Identify which cell holds the provided text, then report its [X, Y] central coordinate. 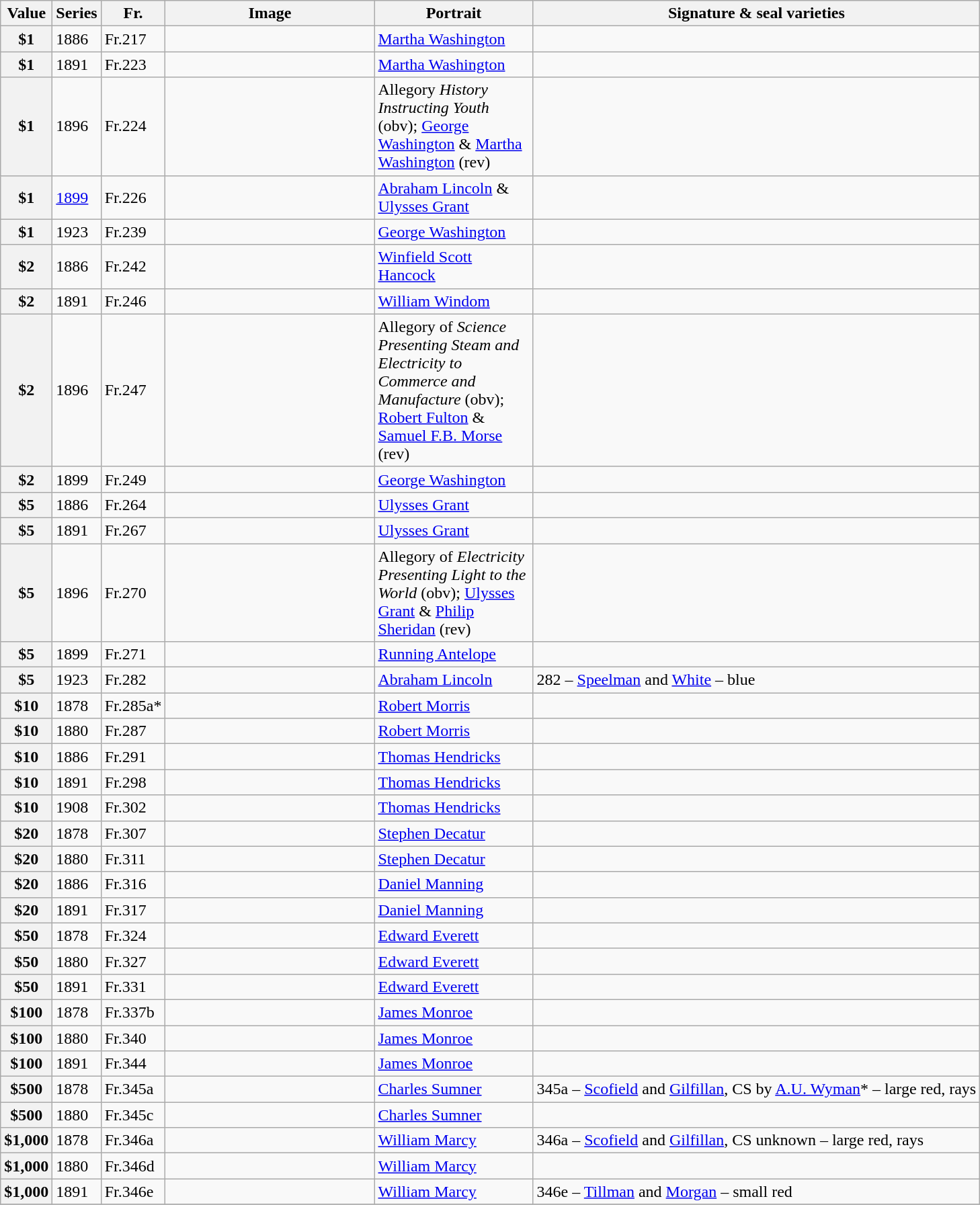
Fr.311 [133, 859]
Fr.327 [133, 961]
Abraham Lincoln [454, 680]
Fr.242 [133, 266]
Signature & seal varieties [757, 13]
Abraham Lincoln & Ulysses Grant [454, 198]
Fr.223 [133, 65]
Fr.267 [133, 530]
Fr.345a [133, 1089]
Allegory History Instructing Youth (obv); George Washington & Martha Washington (rev) [454, 126]
346e – Tillman and Morgan – small red [757, 1192]
Fr.346e [133, 1192]
Fr.285a* [133, 706]
282 – Speelman and White – blue [757, 680]
1908 [77, 808]
Fr.246 [133, 301]
Allegory of Electricity Presenting Light to the World (obv); Ulysses Grant & Philip Sheridan (rev) [454, 592]
Fr.346d [133, 1166]
Fr.271 [133, 655]
Fr.337b [133, 1012]
Fr.226 [133, 198]
Running Antelope [454, 655]
Fr.270 [133, 592]
Winfield Scott Hancock [454, 266]
Value [27, 13]
Fr.298 [133, 782]
Image [270, 13]
Fr.331 [133, 987]
Fr.307 [133, 833]
Fr.344 [133, 1064]
Fr.224 [133, 126]
Fr.239 [133, 232]
Fr.287 [133, 731]
346a – Scofield and Gilfillan, CS unknown – large red, rays [757, 1140]
Fr.264 [133, 505]
Fr.324 [133, 936]
Fr.346a [133, 1140]
Fr.345c [133, 1115]
Fr.217 [133, 39]
Fr.317 [133, 910]
Fr. [133, 13]
Fr.282 [133, 680]
Fr.247 [133, 390]
Allegory of Science Presenting Steam and Electricity to Commerce and Manufacture (obv); Robert Fulton & Samuel F.B. Morse (rev) [454, 390]
William Windom [454, 301]
345a – Scofield and Gilfillan, CS by A.U. Wyman* – large red, rays [757, 1089]
Fr.316 [133, 884]
Fr.302 [133, 808]
Fr.249 [133, 479]
Fr.291 [133, 757]
Series [77, 13]
Portrait [454, 13]
Fr.340 [133, 1038]
